Identify which cell holds the provided text, then report its [x, y] central coordinate. 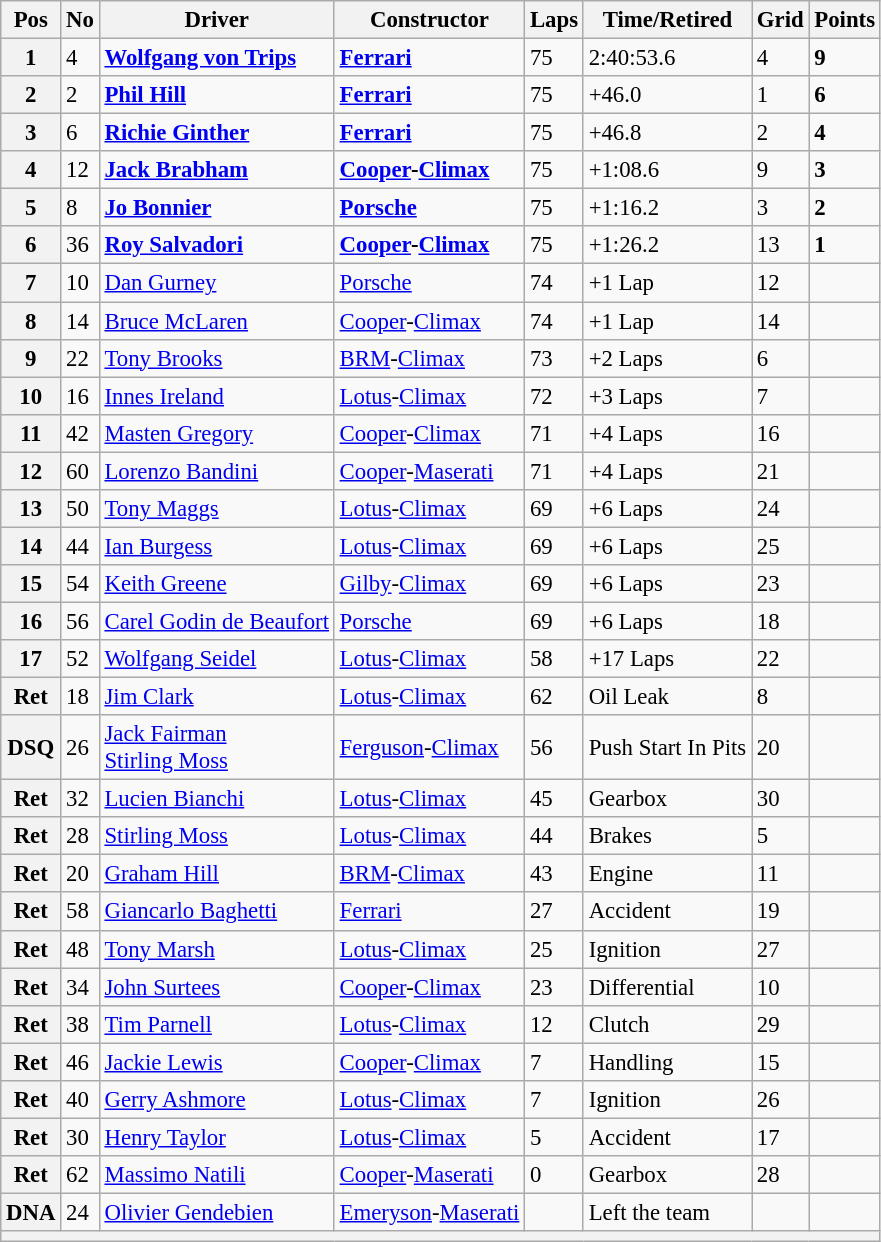
36 [80, 245]
45 [554, 799]
40 [80, 1100]
Pos [31, 20]
Ferguson-Climax [429, 748]
+46.0 [667, 95]
Left the team [667, 1212]
Tim Parnell [216, 1024]
Keith Greene [216, 584]
+3 Laps [667, 396]
+2 Laps [667, 358]
+1:16.2 [667, 208]
Jo Bonnier [216, 208]
Graham Hill [216, 874]
Tony Brooks [216, 358]
Driver [216, 20]
Emeryson-Maserati [429, 1212]
Olivier Gendebien [216, 1212]
Phil Hill [216, 95]
Clutch [667, 1024]
Massimo Natili [216, 1175]
Dan Gurney [216, 283]
Jack Brabham [216, 170]
54 [80, 584]
+17 Laps [667, 659]
Wolfgang von Trips [216, 58]
52 [80, 659]
Masten Gregory [216, 433]
0 [554, 1175]
John Surtees [216, 987]
Richie Ginther [216, 133]
Push Start In Pits [667, 748]
50 [80, 509]
73 [554, 358]
Grid [780, 20]
Oil Leak [667, 697]
21 [780, 471]
No [80, 20]
42 [80, 433]
Differential [667, 987]
Roy Salvadori [216, 245]
19 [780, 912]
+1:08.6 [667, 170]
DSQ [31, 748]
Bruce McLaren [216, 321]
43 [554, 874]
Points [844, 20]
Lucien Bianchi [216, 799]
Laps [554, 20]
Lorenzo Bandini [216, 471]
Innes Ireland [216, 396]
+1:26.2 [667, 245]
Carel Godin de Beaufort [216, 621]
48 [80, 949]
72 [554, 396]
+46.8 [667, 133]
Constructor [429, 20]
2:40:53.6 [667, 58]
Stirling Moss [216, 836]
Gilby-Climax [429, 584]
Wolfgang Seidel [216, 659]
Tony Marsh [216, 949]
38 [80, 1024]
Brakes [667, 836]
29 [780, 1024]
Jack Fairman Stirling Moss [216, 748]
Handling [667, 1062]
DNA [31, 1212]
Time/Retired [667, 20]
34 [80, 987]
Tony Maggs [216, 509]
Jim Clark [216, 697]
32 [80, 799]
60 [80, 471]
Gerry Ashmore [216, 1100]
46 [80, 1062]
Jackie Lewis [216, 1062]
Ian Burgess [216, 546]
Giancarlo Baghetti [216, 912]
Henry Taylor [216, 1137]
Engine [667, 874]
